Return the (x, y) coordinate for the center point of the cell that contains the specified text.  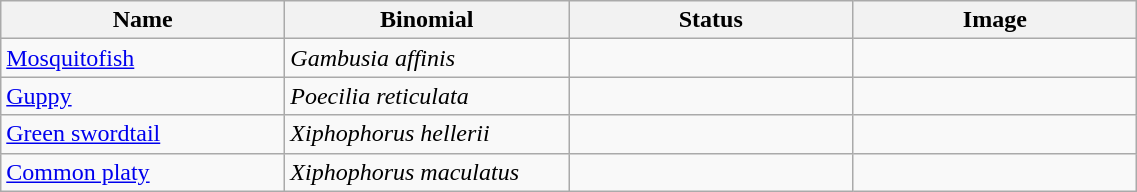
Xiphophorus hellerii (427, 134)
Poecilia reticulata (427, 96)
Mosquitofish (143, 58)
Green swordtail (143, 134)
Name (143, 20)
Guppy (143, 96)
Xiphophorus maculatus (427, 172)
Status (711, 20)
Binomial (427, 20)
Common platy (143, 172)
Image (995, 20)
Gambusia affinis (427, 58)
